Output the [X, Y] coordinate of the center of the cell containing the given text.  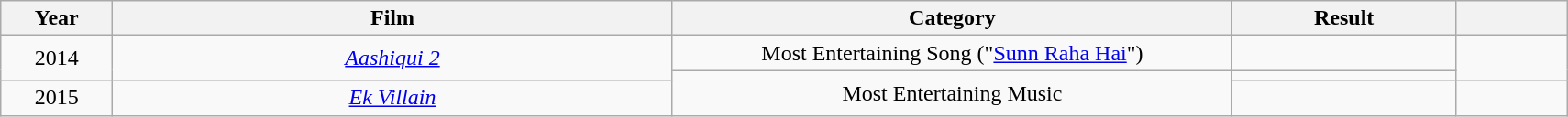
Film [392, 18]
2014 [57, 58]
Aashiqui 2 [392, 58]
Most Entertaining Music [952, 93]
Category [952, 18]
Result [1344, 18]
Ek Villain [392, 98]
2015 [57, 98]
Most Entertaining Song ("Sunn Raha Hai") [952, 53]
Year [57, 18]
